Provide the (X, Y) coordinate of the cell's center where the given text is located.  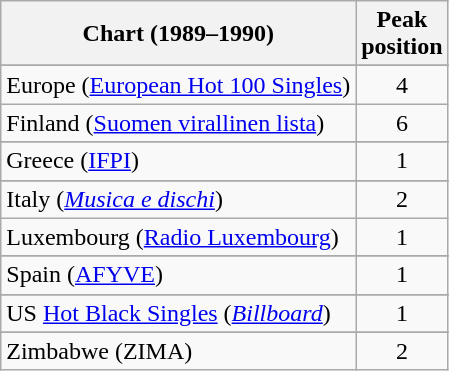
US Hot Black Singles (Billboard) (178, 313)
6 (402, 123)
Zimbabwe (ZIMA) (178, 351)
Italy (Musica e dischi) (178, 199)
Spain (AFYVE) (178, 275)
Greece (IFPI) (178, 161)
Peakposition (402, 34)
4 (402, 85)
Finland (Suomen virallinen lista) (178, 123)
Chart (1989–1990) (178, 34)
Europe (European Hot 100 Singles) (178, 85)
Luxembourg (Radio Luxembourg) (178, 237)
